Identify which cell holds the provided text, then report its (X, Y) central coordinate. 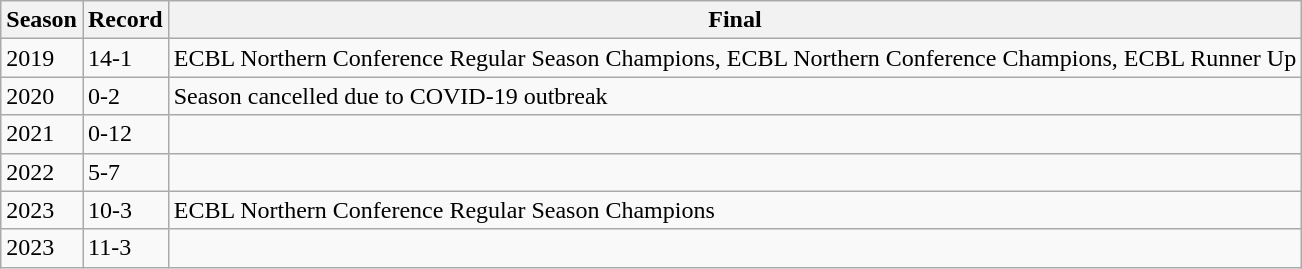
2022 (42, 172)
5-7 (125, 172)
2019 (42, 58)
ECBL Northern Conference Regular Season Champions (735, 210)
11-3 (125, 248)
ECBL Northern Conference Regular Season Champions, ECBL Northern Conference Champions, ECBL Runner Up (735, 58)
Season cancelled due to COVID-19 outbreak (735, 96)
0-12 (125, 134)
14-1 (125, 58)
Season (42, 20)
10-3 (125, 210)
Final (735, 20)
2020 (42, 96)
0-2 (125, 96)
2021 (42, 134)
Record (125, 20)
